Search for the cell housing the specified text and yield its (x, y) center coordinate. 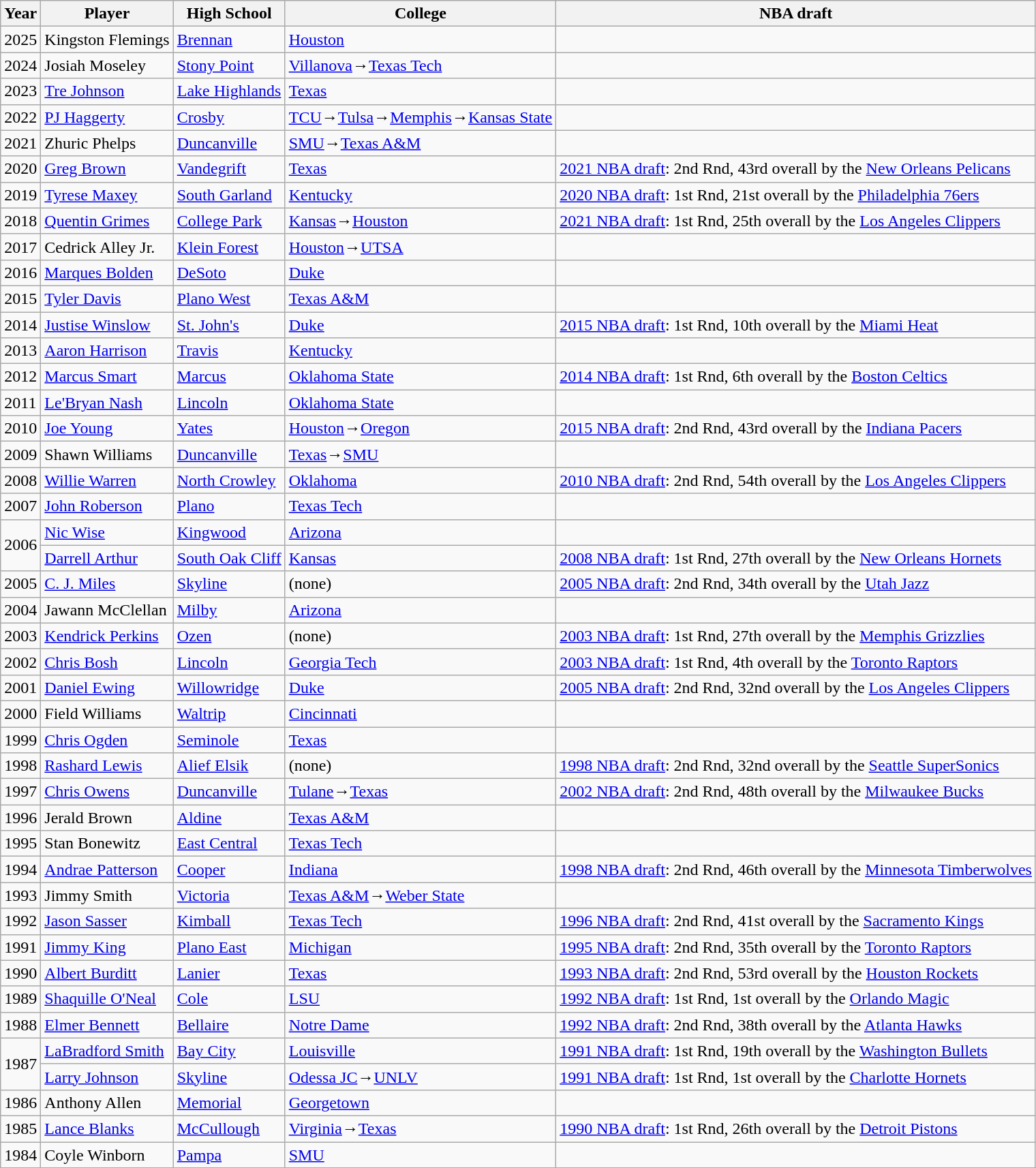
1992 (20, 921)
Player (107, 14)
2018 (20, 221)
Willowridge (229, 688)
1993 NBA draft: 2nd Rnd, 53rd overall by the Houston Rockets (796, 973)
1991 (20, 947)
2003 NBA draft: 1st Rnd, 27th overall by the Memphis Grizzlies (796, 636)
Kansas→Houston (421, 221)
Georgetown (421, 1103)
Lance Blanks (107, 1128)
John Roberson (107, 506)
Notre Dame (421, 1025)
Bay City (229, 1051)
1988 (20, 1025)
2006 (20, 545)
Kendrick Perkins (107, 636)
SMU (421, 1155)
1989 (20, 999)
South Oak Cliff (229, 558)
1991 NBA draft: 1st Rnd, 19th overall by the Washington Bullets (796, 1051)
Kansas (421, 558)
Kimball (229, 921)
1997 (20, 792)
2017 (20, 247)
2007 (20, 506)
Josiah Moseley (107, 65)
Indiana (421, 870)
2011 (20, 403)
Plano (229, 506)
2003 NBA draft: 1st Rnd, 4th overall by the Toronto Raptors (796, 662)
Tyler Davis (107, 298)
LaBradford Smith (107, 1051)
1996 NBA draft: 2nd Rnd, 41st overall by the Sacramento Kings (796, 921)
DeSoto (229, 273)
TCU→Tulsa→Memphis→Kansas State (421, 117)
2021 NBA draft: 1st Rnd, 25th overall by the Los Angeles Clippers (796, 221)
Odessa JC→UNLV (421, 1077)
Bellaire (229, 1025)
2025 (20, 40)
Marcus Smart (107, 377)
2012 (20, 377)
2001 (20, 688)
Plano West (229, 298)
Lanier (229, 973)
Elmer Bennett (107, 1025)
College Park (229, 221)
Larry Johnson (107, 1077)
Aaron Harrison (107, 351)
Albert Burditt (107, 973)
Stan Bonewitz (107, 844)
2009 (20, 455)
Le'Bryan Nash (107, 403)
2015 NBA draft: 1st Rnd, 10th overall by the Miami Heat (796, 325)
2005 NBA draft: 2nd Rnd, 32nd overall by the Los Angeles Clippers (796, 688)
Yates (229, 429)
Michigan (421, 947)
Quentin Grimes (107, 221)
Houston→Oregon (421, 429)
Victoria (229, 895)
East Central (229, 844)
1991 NBA draft: 1st Rnd, 1st overall by the Charlotte Hornets (796, 1077)
2004 (20, 610)
Field Williams (107, 713)
Nic Wise (107, 532)
2008 (20, 480)
1995 NBA draft: 2nd Rnd, 35th overall by the Toronto Raptors (796, 947)
Joe Young (107, 429)
2010 (20, 429)
Oklahoma (421, 480)
2003 (20, 636)
2022 (20, 117)
Kingston Flemings (107, 40)
Pampa (229, 1155)
Cincinnati (421, 713)
1998 NBA draft: 2nd Rnd, 32nd overall by the Seattle SuperSonics (796, 766)
1994 (20, 870)
Waltrip (229, 713)
Jerald Brown (107, 818)
2005 (20, 584)
Zhuric Phelps (107, 143)
St. John's (229, 325)
SMU→Texas A&M (421, 143)
Year (20, 14)
Lake Highlands (229, 91)
Alief Elsik (229, 766)
Cole (229, 999)
Marcus (229, 377)
Villanova→Texas Tech (421, 65)
1996 (20, 818)
1995 (20, 844)
Greg Brown (107, 169)
Cedrick Alley Jr. (107, 247)
Plano East (229, 947)
1990 (20, 973)
McCullough (229, 1128)
Texas A&M→Weber State (421, 895)
2002 (20, 662)
Chris Bosh (107, 662)
2020 NBA draft: 1st Rnd, 21st overall by the Philadelphia 76ers (796, 195)
2021 (20, 143)
2021 NBA draft: 2nd Rnd, 43rd overall by the New Orleans Pelicans (796, 169)
Houston (421, 40)
Jimmy Smith (107, 895)
1992 NBA draft: 2nd Rnd, 38th overall by the Atlanta Hawks (796, 1025)
2024 (20, 65)
Shawn Williams (107, 455)
1992 NBA draft: 1st Rnd, 1st overall by the Orlando Magic (796, 999)
Louisville (421, 1051)
Crosby (229, 117)
Brennan (229, 40)
Rashard Lewis (107, 766)
North Crowley (229, 480)
Travis (229, 351)
NBA draft (796, 14)
1985 (20, 1128)
Virginia→Texas (421, 1128)
2014 NBA draft: 1st Rnd, 6th overall by the Boston Celtics (796, 377)
Anthony Allen (107, 1103)
Coyle Winborn (107, 1155)
South Garland (229, 195)
2015 NBA draft: 2nd Rnd, 43rd overall by the Indiana Pacers (796, 429)
2020 (20, 169)
2023 (20, 91)
Marques Bolden (107, 273)
Milby (229, 610)
College (421, 14)
High School (229, 14)
Jason Sasser (107, 921)
2014 (20, 325)
Tulane→Texas (421, 792)
2013 (20, 351)
Willie Warren (107, 480)
Houston→UTSA (421, 247)
C. J. Miles (107, 584)
Shaquille O'Neal (107, 999)
1984 (20, 1155)
Klein Forest (229, 247)
Georgia Tech (421, 662)
2010 NBA draft: 2nd Rnd, 54th overall by the Los Angeles Clippers (796, 480)
Daniel Ewing (107, 688)
Chris Ogden (107, 739)
Ozen (229, 636)
Memorial (229, 1103)
2016 (20, 273)
Cooper (229, 870)
2002 NBA draft: 2nd Rnd, 48th overall by the Milwaukee Bucks (796, 792)
Darrell Arthur (107, 558)
PJ Haggerty (107, 117)
Texas→SMU (421, 455)
Chris Owens (107, 792)
Justise Winslow (107, 325)
Andrae Patterson (107, 870)
Vandegrift (229, 169)
Stony Point (229, 65)
Tre Johnson (107, 91)
2000 (20, 713)
1998 NBA draft: 2nd Rnd, 46th overall by the Minnesota Timberwolves (796, 870)
2019 (20, 195)
1990 NBA draft: 1st Rnd, 26th overall by the Detroit Pistons (796, 1128)
1999 (20, 739)
1998 (20, 766)
LSU (421, 999)
Kingwood (229, 532)
Jawann McClellan (107, 610)
Seminole (229, 739)
Tyrese Maxey (107, 195)
1987 (20, 1064)
Aldine (229, 818)
2008 NBA draft: 1st Rnd, 27th overall by the New Orleans Hornets (796, 558)
Jimmy King (107, 947)
2015 (20, 298)
2005 NBA draft: 2nd Rnd, 34th overall by the Utah Jazz (796, 584)
1993 (20, 895)
1986 (20, 1103)
